Capture the cell that displays the provided text and extract its (X, Y) central coordinate. 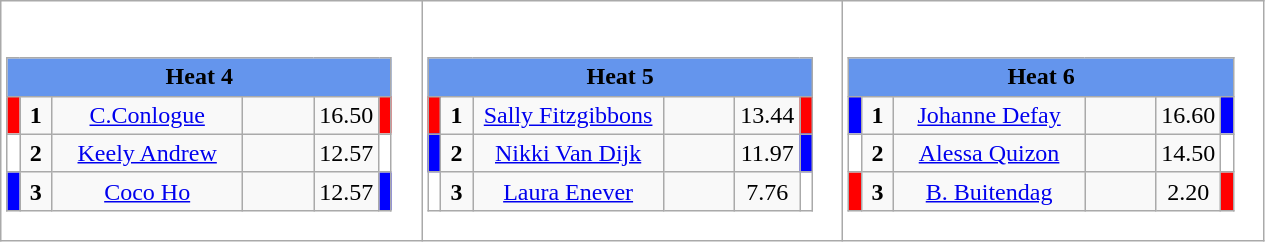
16.60 (1188, 115)
B. Buitendag (990, 191)
Coco Ho (148, 191)
Heat 4 (199, 77)
Alessa Quizon (990, 153)
Heat 5 1 Sally Fitzgibbons 13.44 2 Nikki Van Dijk 11.97 3 Laura Enever 7.76 (632, 121)
Heat 5 (620, 77)
Laura Enever (568, 191)
16.50 (346, 115)
Heat 6 (1041, 77)
7.76 (768, 191)
Sally Fitzgibbons (568, 115)
14.50 (1188, 153)
Heat 4 1 C.Conlogue 16.50 2 Keely Andrew 12.57 3 Coco Ho 12.57 (212, 121)
Keely Andrew (148, 153)
13.44 (768, 115)
2.20 (1188, 191)
Heat 6 1 Johanne Defay 16.60 2 Alessa Quizon 14.50 3 B. Buitendag 2.20 (1054, 121)
11.97 (768, 153)
C.Conlogue (148, 115)
Johanne Defay (990, 115)
Nikki Van Dijk (568, 153)
